Locate the cell with the specified text and output its [X, Y] center coordinate. 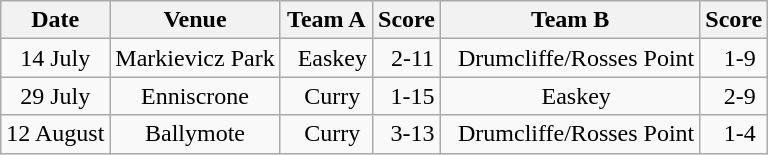
2-9 [734, 96]
Enniscrone [195, 96]
1-15 [407, 96]
1-9 [734, 58]
12 August [56, 134]
Team B [570, 20]
1-4 [734, 134]
Markievicz Park [195, 58]
Team A [326, 20]
14 July [56, 58]
3-13 [407, 134]
Venue [195, 20]
2-11 [407, 58]
Ballymote [195, 134]
Date [56, 20]
29 July [56, 96]
